Provide the (X, Y) coordinate of the cell's center where the given text is located.  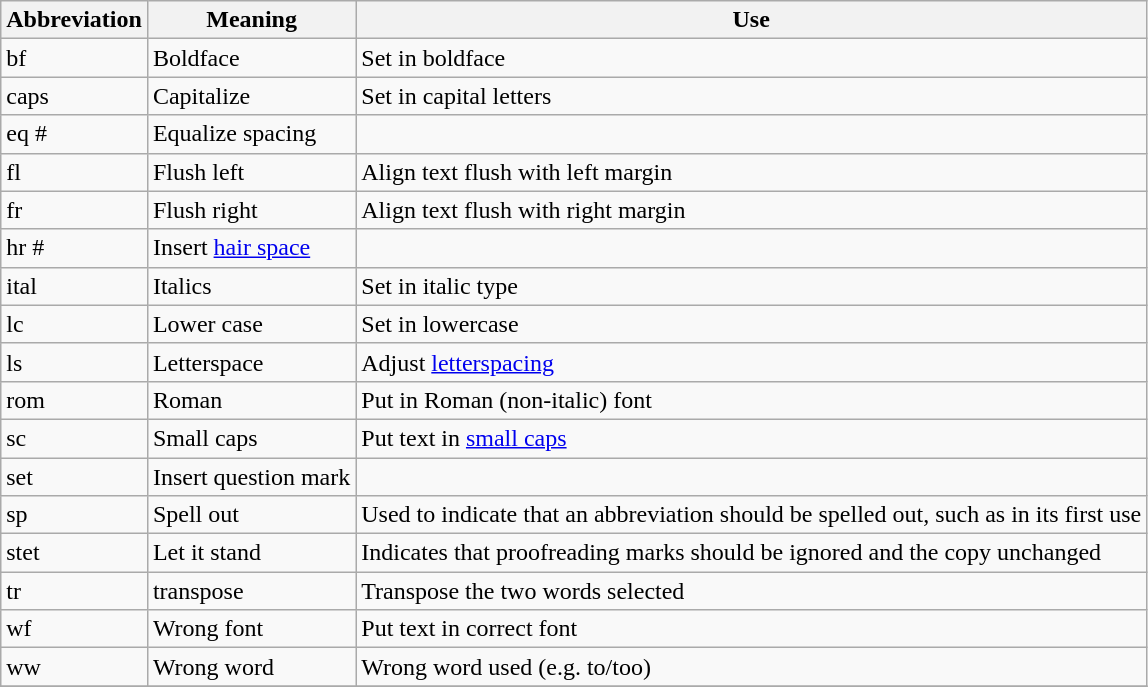
lc (74, 324)
wf (74, 629)
hr # (74, 248)
Adjust letterspacing (752, 362)
fr (74, 210)
Use (752, 20)
Small caps (251, 438)
ital (74, 286)
Meaning (251, 20)
Transpose the two words selected (752, 591)
Indicates that proofreading marks should be ignored and the copy unchanged (752, 553)
Wrong font (251, 629)
Insert question mark (251, 477)
Insert hair space (251, 248)
fl (74, 172)
sc (74, 438)
Letterspace (251, 362)
Used to indicate that an abbreviation should be spelled out, such as in its first use (752, 515)
Align text flush with left margin (752, 172)
Set in lowercase (752, 324)
Equalize spacing (251, 134)
Italics (251, 286)
sp (74, 515)
rom (74, 400)
stet (74, 553)
Abbreviation (74, 20)
Wrong word used (e.g. to/too) (752, 667)
eq # (74, 134)
Set in capital letters (752, 96)
tr (74, 591)
Align text flush with right margin (752, 210)
Lower case (251, 324)
ww (74, 667)
Roman (251, 400)
ls (74, 362)
Capitalize (251, 96)
Boldface (251, 58)
caps (74, 96)
Put text in correct font (752, 629)
set (74, 477)
Set in italic type (752, 286)
bf (74, 58)
transpose (251, 591)
Wrong word (251, 667)
Put text in small caps (752, 438)
Spell out (251, 515)
Set in boldface (752, 58)
Flush left (251, 172)
Put in Roman (non-italic) font (752, 400)
Flush right (251, 210)
Let it stand (251, 553)
